From the cell containing the given text, extract its center point as [X, Y] coordinate. 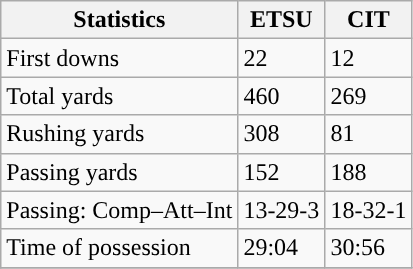
Time of possession [120, 248]
13-29-3 [282, 210]
81 [368, 134]
ETSU [282, 20]
30:56 [368, 248]
269 [368, 96]
188 [368, 172]
Statistics [120, 20]
18-32-1 [368, 210]
Passing: Comp–Att–Int [120, 210]
Total yards [120, 96]
460 [282, 96]
12 [368, 58]
Passing yards [120, 172]
29:04 [282, 248]
308 [282, 134]
First downs [120, 58]
Rushing yards [120, 134]
152 [282, 172]
22 [282, 58]
CIT [368, 20]
